Detect which cell encompasses the target text, then output its (x, y) center coordinate. 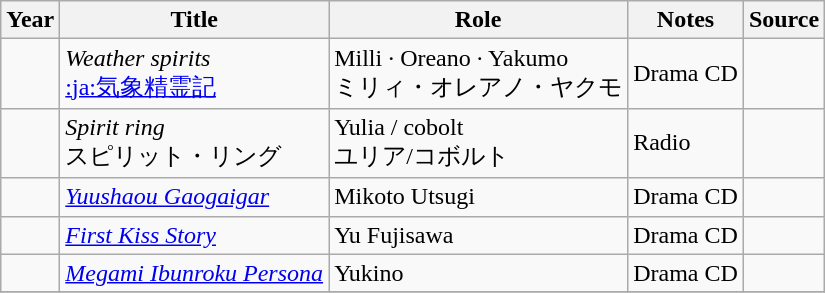
Yuushaou Gaogaigar (194, 197)
Milli · Oreano · Yakumoミリィ・オレアノ・ヤクモ (478, 74)
Yu Fujisawa (478, 235)
Notes (686, 20)
Weather spirits:ja:気象精霊記 (194, 74)
Year (30, 20)
Yukino (478, 273)
Role (478, 20)
Mikoto Utsugi (478, 197)
Spirit ringスピリット・リング (194, 143)
Source (784, 20)
Title (194, 20)
First Kiss Story (194, 235)
Radio (686, 143)
Yulia / coboltユリア/コボルト (478, 143)
Megami Ibunroku Persona (194, 273)
